For the text-containing cell, return its midpoint in [x, y] coordinate format. 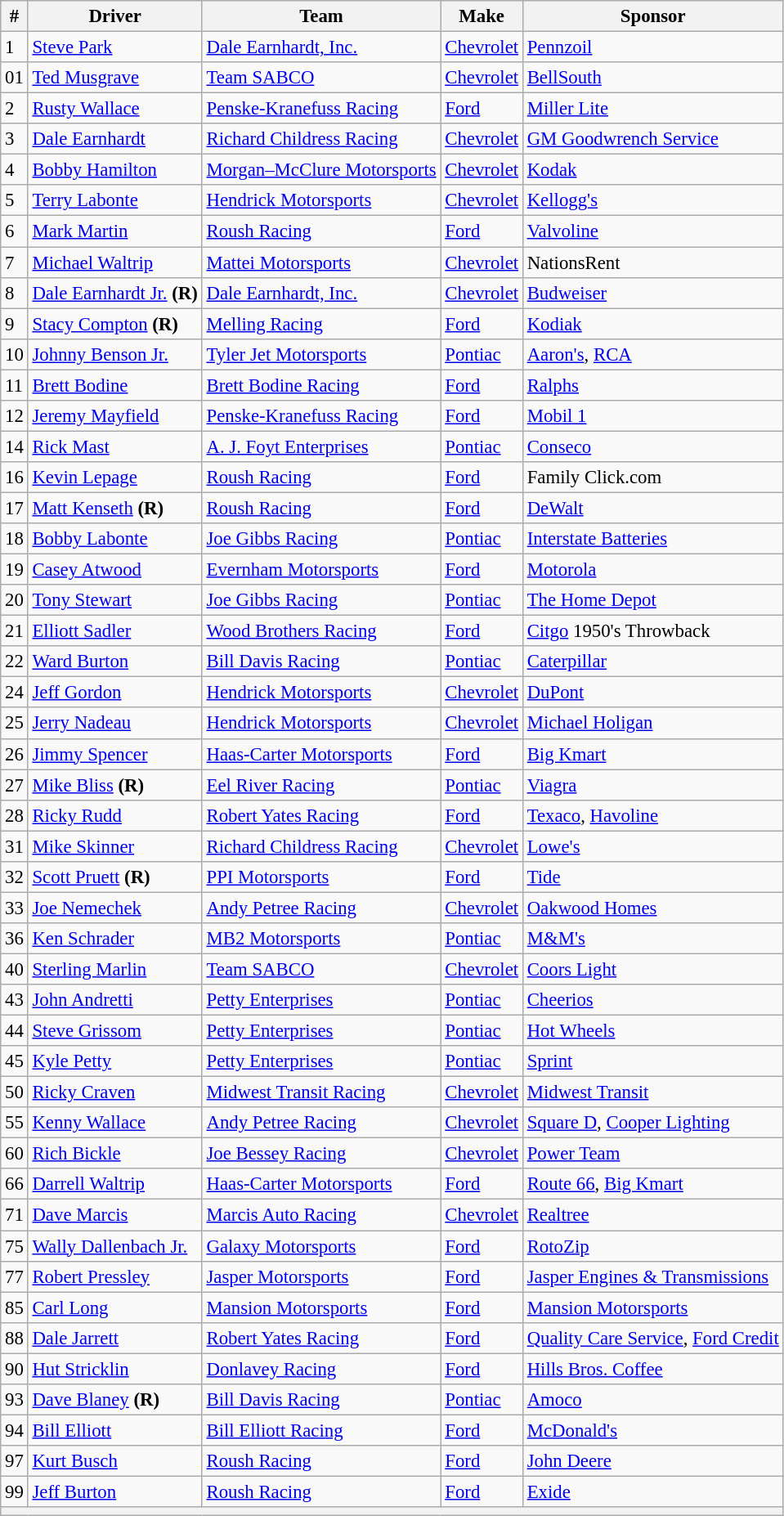
Square D, Cooper Lighting [652, 1123]
90 [15, 1369]
Ken Schrader [114, 939]
Jeff Burton [114, 1491]
Citgo 1950's Throwback [652, 631]
Sterling Marlin [114, 969]
Eel River Racing [321, 785]
Kyle Petty [114, 1061]
Carl Long [114, 1307]
71 [15, 1215]
Sprint [652, 1061]
Bill Elliott Racing [321, 1430]
27 [15, 785]
Terry Labonte [114, 200]
99 [15, 1491]
75 [15, 1246]
7 [15, 262]
Pennzoil [652, 47]
Tide [652, 877]
94 [15, 1430]
Bill Elliott [114, 1430]
Elliott Sadler [114, 631]
Dave Blaney (R) [114, 1400]
Sponsor [652, 16]
Kevin Lepage [114, 478]
44 [15, 1031]
Jasper Motorsports [321, 1276]
6 [15, 231]
Budweiser [652, 293]
Jeff Gordon [114, 693]
8 [15, 293]
Ricky Rudd [114, 815]
GM Goodwrench Service [652, 139]
Galaxy Motorsports [321, 1246]
5 [15, 200]
Ted Musgrave [114, 78]
93 [15, 1400]
Conseco [652, 446]
Midwest Transit [652, 1092]
Joe Bessey Racing [321, 1154]
Dave Marcis [114, 1215]
Scott Pruett (R) [114, 877]
18 [15, 539]
John Andretti [114, 1000]
14 [15, 446]
Steve Grissom [114, 1031]
Jerry Nadeau [114, 724]
Kodiak [652, 324]
33 [15, 908]
45 [15, 1061]
Casey Atwood [114, 570]
Kenny Wallace [114, 1123]
Big Kmart [652, 754]
Bobby Hamilton [114, 170]
32 [15, 877]
Hills Bros. Coffee [652, 1369]
A. J. Foyt Enterprises [321, 446]
12 [15, 416]
MB2 Motorsports [321, 939]
25 [15, 724]
66 [15, 1185]
Mattei Motorsports [321, 262]
40 [15, 969]
Viagra [652, 785]
Brett Bodine Racing [321, 385]
31 [15, 846]
Mike Skinner [114, 846]
Tyler Jet Motorsports [321, 354]
24 [15, 693]
9 [15, 324]
Morgan–McClure Motorsports [321, 170]
Rusty Wallace [114, 109]
Coors Light [652, 969]
Interstate Batteries [652, 539]
Robert Pressley [114, 1276]
Stacy Compton (R) [114, 324]
M&M's [652, 939]
NationsRent [652, 262]
36 [15, 939]
Amoco [652, 1400]
88 [15, 1338]
Kodak [652, 170]
2 [15, 109]
60 [15, 1154]
Melling Racing [321, 324]
Lowe's [652, 846]
Miller Lite [652, 109]
Dale Earnhardt [114, 139]
Jasper Engines & Transmissions [652, 1276]
Dale Earnhardt Jr. (R) [114, 293]
17 [15, 508]
The Home Depot [652, 600]
Jeremy Mayfield [114, 416]
Donlavey Racing [321, 1369]
Ward Burton [114, 662]
Ricky Craven [114, 1092]
PPI Motorsports [321, 877]
43 [15, 1000]
Texaco, Havoline [652, 815]
Bobby Labonte [114, 539]
1 [15, 47]
Ralphs [652, 385]
Rick Mast [114, 446]
Kurt Busch [114, 1461]
Marcis Auto Racing [321, 1215]
Quality Care Service, Ford Credit [652, 1338]
Tony Stewart [114, 600]
26 [15, 754]
21 [15, 631]
Dale Jarrett [114, 1338]
DeWalt [652, 508]
Evernham Motorsports [321, 570]
Route 66, Big Kmart [652, 1185]
Michael Holigan [652, 724]
Hut Stricklin [114, 1369]
Motorola [652, 570]
Caterpillar [652, 662]
16 [15, 478]
3 [15, 139]
Mark Martin [114, 231]
Joe Nemechek [114, 908]
Team [321, 16]
McDonald's [652, 1430]
John Deere [652, 1461]
4 [15, 170]
20 [15, 600]
Make [482, 16]
01 [15, 78]
BellSouth [652, 78]
Johnny Benson Jr. [114, 354]
Cheerios [652, 1000]
19 [15, 570]
77 [15, 1276]
Wood Brothers Racing [321, 631]
Aaron's, RCA [652, 354]
22 [15, 662]
28 [15, 815]
Driver [114, 16]
11 [15, 385]
85 [15, 1307]
Brett Bodine [114, 385]
Exide [652, 1491]
10 [15, 354]
Steve Park [114, 47]
55 [15, 1123]
Midwest Transit Racing [321, 1092]
Oakwood Homes [652, 908]
Kellogg's [652, 200]
Matt Kenseth (R) [114, 508]
DuPont [652, 693]
50 [15, 1092]
Hot Wheels [652, 1031]
Wally Dallenbach Jr. [114, 1246]
Valvoline [652, 231]
# [15, 16]
Realtree [652, 1215]
Michael Waltrip [114, 262]
Family Click.com [652, 478]
Mobil 1 [652, 416]
Mike Bliss (R) [114, 785]
Rich Bickle [114, 1154]
RotoZip [652, 1246]
Jimmy Spencer [114, 754]
Power Team [652, 1154]
97 [15, 1461]
Darrell Waltrip [114, 1185]
